Detect which cell encompasses the target text, then output its [X, Y] center coordinate. 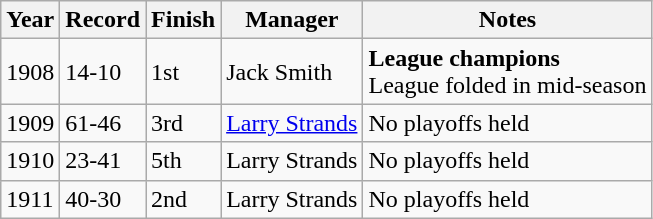
40-30 [103, 199]
Notes [508, 20]
League championsLeague folded in mid-season [508, 72]
5th [184, 161]
Record [103, 20]
1910 [30, 161]
Jack Smith [292, 72]
61-46 [103, 123]
1908 [30, 72]
Year [30, 20]
1st [184, 72]
14-10 [103, 72]
1909 [30, 123]
Manager [292, 20]
23-41 [103, 161]
3rd [184, 123]
Finish [184, 20]
1911 [30, 199]
2nd [184, 199]
